Identify which cell holds the provided text, then report its [x, y] central coordinate. 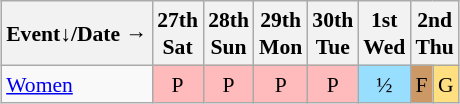
½ [384, 84]
2ndThu [434, 33]
29thMon [280, 33]
1stWed [384, 33]
27thSat [178, 33]
G [446, 84]
30thTue [332, 33]
28thSun [228, 33]
F [421, 84]
Event↓/Date → [76, 33]
Women [76, 84]
